Capture the cell that displays the provided text and extract its (X, Y) central coordinate. 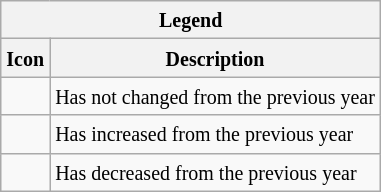
Legend (191, 20)
Icon (26, 58)
Description (216, 58)
Has not changed from the previous year (216, 96)
Has increased from the previous year (216, 134)
Has decreased from the previous year (216, 172)
